Return [x, y] of the center of cell containing provided text 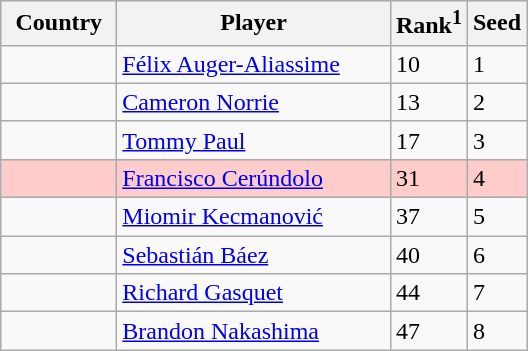
Francisco Cerúndolo [254, 178]
Brandon Nakashima [254, 331]
2 [496, 102]
Sebastián Báez [254, 255]
10 [428, 64]
Tommy Paul [254, 140]
31 [428, 178]
6 [496, 255]
44 [428, 293]
40 [428, 255]
37 [428, 217]
Player [254, 24]
Félix Auger-Aliassime [254, 64]
17 [428, 140]
Country [59, 24]
Cameron Norrie [254, 102]
1 [496, 64]
3 [496, 140]
4 [496, 178]
Miomir Kecmanović [254, 217]
Seed [496, 24]
Richard Gasquet [254, 293]
5 [496, 217]
13 [428, 102]
8 [496, 331]
Rank1 [428, 24]
47 [428, 331]
7 [496, 293]
